Return the (x, y) coordinate for the center point of the cell that contains the specified text.  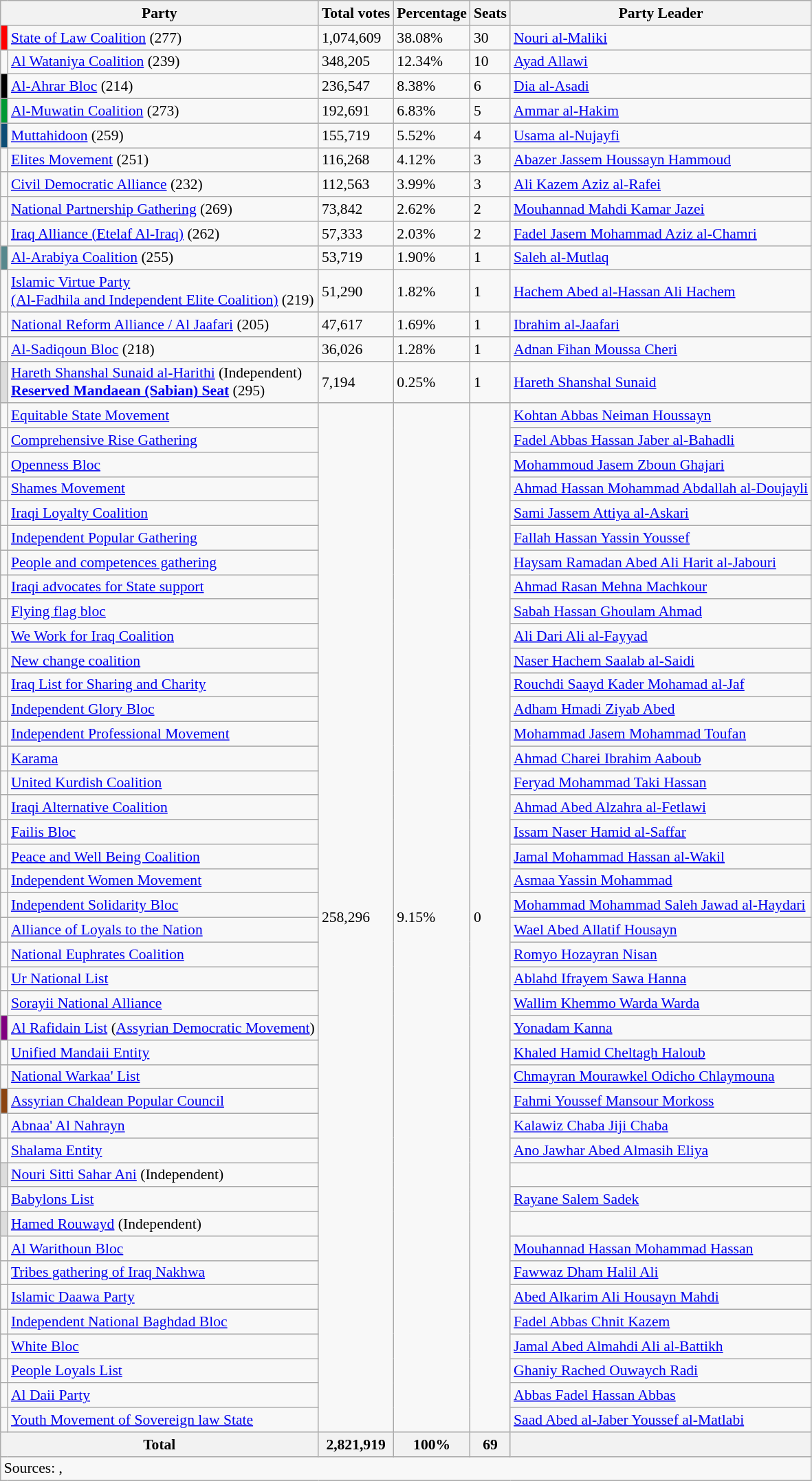
Independent Women Movement (163, 881)
Islamic Virtue Party (Al-Fadhila and Independent Elite Coalition) (219) (163, 292)
9.15% (432, 918)
258,296 (356, 918)
5 (490, 111)
Peace and Well Being Coalition (163, 857)
Wallim Khemmo Warda Warda (661, 1004)
Saleh al-Mutlaq (661, 258)
Muttahidoon (259) (163, 135)
Ibrahim al-Jaafari (661, 325)
Adham Hmadi Ziyab Abed (661, 710)
Independent Popular Gathering (163, 538)
People and competences gathering (163, 562)
Failis Bloc (163, 832)
236,547 (356, 87)
Al-Arabiya Coalition (255) (163, 258)
Assyrian Chaldean Popular Council (163, 1101)
Alliance of Loyals to the Nation (163, 930)
112,563 (356, 185)
Asmaa Yassin Mohammad (661, 881)
47,617 (356, 325)
Fawwaz Dham Halil Ali (661, 1273)
Abazer Jassem Houssayn Hammoud (661, 160)
38.08% (432, 38)
Total (160, 1445)
Mohammad Jasem Mohammad Toufan (661, 734)
Sources: , (406, 1469)
Ahmad Hassan Mohammad Abdallah al-Doujayli (661, 489)
1.90% (432, 258)
6 (490, 87)
5.52% (432, 135)
United Kurdish Coalition (163, 783)
Karama (163, 758)
2.62% (432, 209)
Abbas Fadel Hassan Abbas (661, 1396)
7,194 (356, 382)
Feryad Mohammad Taki Hassan (661, 783)
Independent Glory Bloc (163, 710)
Seats (490, 13)
Mohammad Mohammad Saleh Jawad al-Haydari (661, 906)
National Reform Alliance / Al Jaafari (205) (163, 325)
Al Wataniya Coalition (239) (163, 62)
National Warkaa' List (163, 1077)
Kohtan Abbas Neiman Houssayn (661, 416)
1.82% (432, 292)
Al-Ahrar Bloc (214) (163, 87)
Jamal Abed Almahdi Ali al-Battikh (661, 1346)
348,205 (356, 62)
100% (432, 1445)
National Euphrates Coalition (163, 954)
2.03% (432, 234)
Al-Sadiqoun Bloc (218) (163, 349)
1.69% (432, 325)
Elites Movement (251) (163, 160)
Fadel Abbas Chnit Kazem (661, 1322)
Total votes (356, 13)
73,842 (356, 209)
Naser Hachem Saalab al-Saidi (661, 661)
Ghaniy Rached Ouwaych Radi (661, 1371)
4.12% (432, 160)
8.38% (432, 87)
Fallah Hassan Yassin Youssef (661, 538)
Independent Solidarity Bloc (163, 906)
116,268 (356, 160)
Shames Movement (163, 489)
Nouri al-Maliki (661, 38)
Haysam Ramadan Abed Ali Harit al-Jabouri (661, 562)
Mohammoud Jasem Zboun Ghajari (661, 465)
69 (490, 1445)
Flying flag bloc (163, 612)
Equitable State Movement (163, 416)
Khaled Hamid Cheltagh Haloub (661, 1053)
Party (160, 13)
Fadel Abbas Hassan Jaber al-Bahadli (661, 440)
Saad Abed al-Jaber Youssef al-Matlabi (661, 1420)
53,719 (356, 258)
Kalawiz Chaba Jiji Chaba (661, 1126)
Rouchdi Saayd Kader Mohamad al-Jaf (661, 685)
51,290 (356, 292)
State of Law Coalition (277) (163, 38)
0.25% (432, 382)
Ano Jawhar Abed Almasih Eliya (661, 1150)
Independent Professional Movement (163, 734)
Hareth Shanshal Sunaid al-Harithi (Independent)Reserved Mandaean (Sabian) Seat (295) (163, 382)
Al Rafidain List (Assyrian Democratic Movement) (163, 1028)
Issam Naser Hamid al-Saffar (661, 832)
Chmayran Mourawkel Odicho Chlaymouna (661, 1077)
30 (490, 38)
Iraqi Loyalty Coalition (163, 514)
Hamed Rouwayd (Independent) (163, 1224)
White Bloc (163, 1346)
10 (490, 62)
1,074,609 (356, 38)
Fadel Jasem Mohammad Aziz al-Chamri (661, 234)
Al Warithoun Bloc (163, 1249)
192,691 (356, 111)
Nouri Sitti Sahar Ani (Independent) (163, 1175)
Shalama Entity (163, 1150)
Wael Abed Allatif Housayn (661, 930)
Openness Bloc (163, 465)
Jamal Mohammad Hassan al-Wakil (661, 857)
Sabah Hassan Ghoulam Ahmad (661, 612)
Ammar al-Hakim (661, 111)
155,719 (356, 135)
Al-Muwatin Coalition (273) (163, 111)
Youth Movement of Sovereign law State (163, 1420)
Iraqi advocates for State support (163, 587)
Al Daii Party (163, 1396)
Mouhannad Hassan Mohammad Hassan (661, 1249)
Adnan Fihan Moussa Cheri (661, 349)
Unified Mandaii Entity (163, 1053)
Ablahd Ifrayem Sawa Hanna (661, 979)
Rayane Salem Sadek (661, 1200)
Ali Dari Ali al-Fayyad (661, 636)
Percentage (432, 13)
Sorayii National Alliance (163, 1004)
Ali Kazem Aziz al-Rafei (661, 185)
Dia al-Asadi (661, 87)
Romyo Hozayran Nisan (661, 954)
Iraq Alliance (Etelaf Al-Iraq) (262) (163, 234)
Sami Jassem Attiya al-Askari (661, 514)
Civil Democratic Alliance (232) (163, 185)
People Loyals List (163, 1371)
Comprehensive Rise Gathering (163, 440)
1.28% (432, 349)
Iraq List for Sharing and Charity (163, 685)
Abed Alkarim Ali Housayn Mahdi (661, 1297)
Babylons List (163, 1200)
Islamic Daawa Party (163, 1297)
Ahmad Charei Ibrahim Aaboub (661, 758)
57,333 (356, 234)
Usama al-Nujayfi (661, 135)
Ahmad Rasan Mehna Machkour (661, 587)
New change coalition (163, 661)
Abnaa' Al Nahrayn (163, 1126)
Party Leader (661, 13)
We Work for Iraq Coalition (163, 636)
4 (490, 135)
Tribes gathering of Iraq Nakhwa (163, 1273)
Ahmad Abed Alzahra al-Fetlawi (661, 808)
National Partnership Gathering (269) (163, 209)
Independent National Baghdad Bloc (163, 1322)
Mouhannad Mahdi Kamar Jazei (661, 209)
Hachem Abed al-Hassan Ali Hachem (661, 292)
Ayad Allawi (661, 62)
Fahmi Youssef Mansour Morkoss (661, 1101)
3.99% (432, 185)
Yonadam Kanna (661, 1028)
Ur National List (163, 979)
0 (490, 918)
12.34% (432, 62)
Iraqi Alternative Coalition (163, 808)
36,026 (356, 349)
2,821,919 (356, 1445)
6.83% (432, 111)
Hareth Shanshal Sunaid (661, 382)
